Search for the cell housing the specified text and yield its [X, Y] center coordinate. 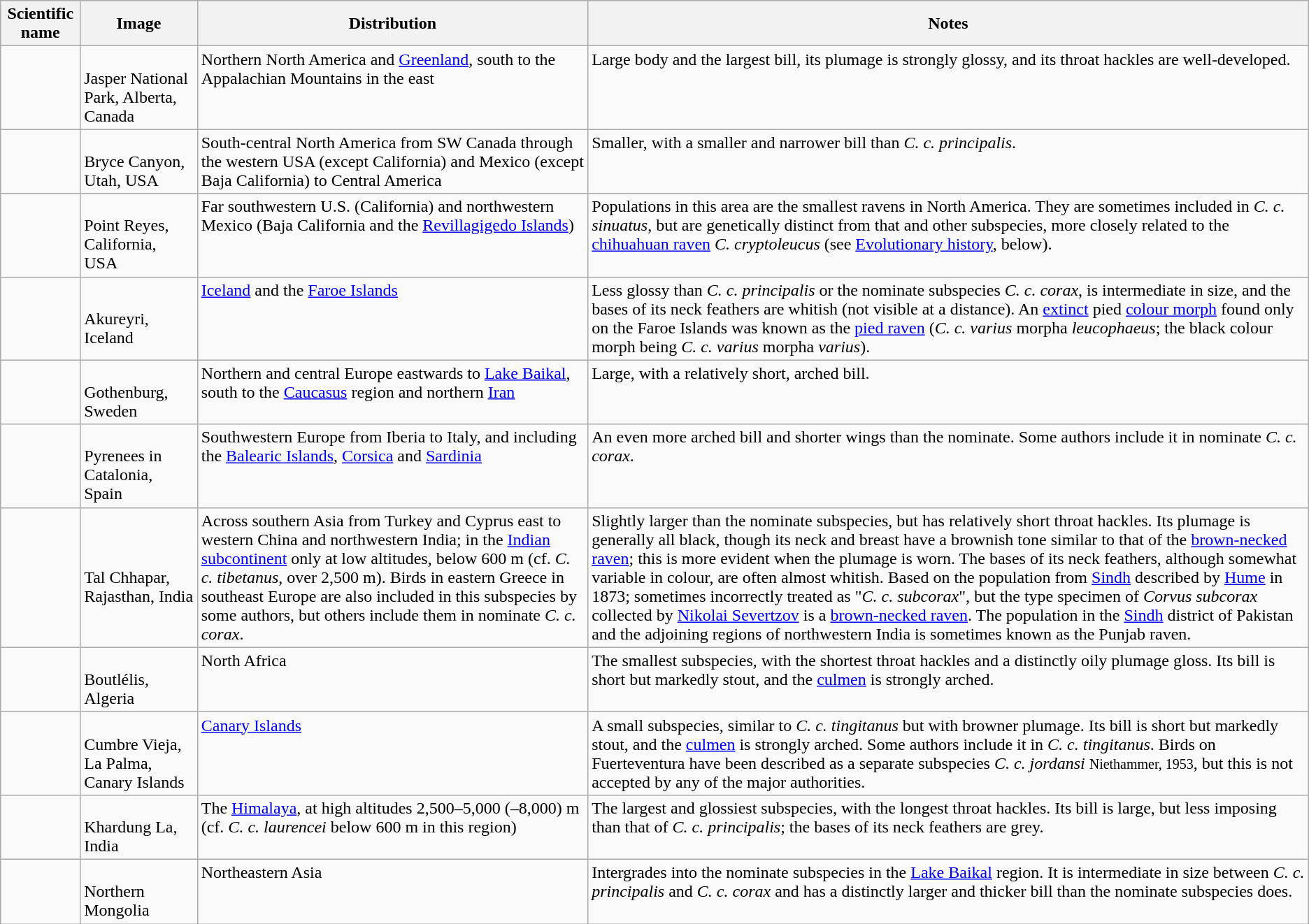
Akureyri, Iceland [138, 319]
Northern and central Europe eastwards to Lake Baikal, south to the Caucasus region and northern Iran [392, 392]
Northern Mongolia [138, 891]
Tal Chhapar, Rajasthan, India [138, 577]
Image [138, 24]
Large, with a relatively short, arched bill. [948, 392]
Point Reyes, California, USA [138, 235]
Jasper National Park, Alberta, Canada [138, 88]
Distribution [392, 24]
Large body and the largest bill, its plumage is strongly glossy, and its throat hackles are well-developed. [948, 88]
The Himalaya, at high altitudes 2,500–5,000 (–8,000) m (cf. C. c. laurencei below 600 m in this region) [392, 827]
Smaller, with a smaller and narrower bill than C. c. principalis. [948, 161]
Northeastern Asia [392, 891]
Southwestern Europe from Iberia to Italy, and including the Balearic Islands, Corsica and Sardinia [392, 465]
North Africa [392, 679]
An even more arched bill and shorter wings than the nominate. Some authors include it in nominate C. c. corax. [948, 465]
Gothenburg, Sweden [138, 392]
Notes [948, 24]
South-central North America from SW Canada through the western USA (except California) and Mexico (except Baja California) to Central America [392, 161]
Cumbre Vieja, La Palma, Canary Islands [138, 753]
Canary Islands [392, 753]
Bryce Canyon, Utah, USA [138, 161]
Iceland and the Faroe Islands [392, 319]
Far southwestern U.S. (California) and northwestern Mexico (Baja California and the Revillagigedo Islands) [392, 235]
Scientific name [41, 24]
Khardung La, India [138, 827]
Boutlélis, Algeria [138, 679]
Northern North America and Greenland, south to the Appalachian Mountains in the east [392, 88]
Pyrenees in Catalonia, Spain [138, 465]
